Output the (X, Y) coordinate of the center of the cell containing the given text.  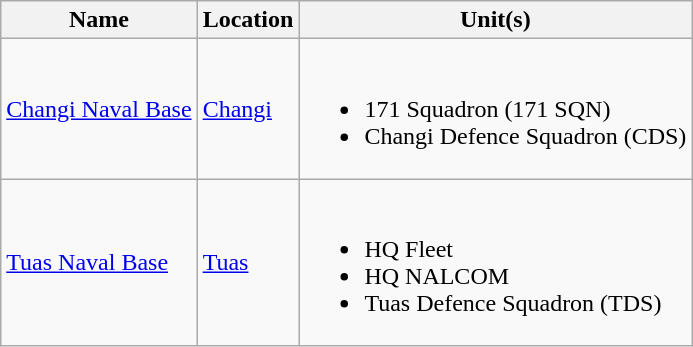
Unit(s) (496, 20)
171 Squadron (171 SQN)Changi Defence Squadron (CDS) (496, 109)
Tuas Naval Base (99, 262)
Location (248, 20)
Tuas (248, 262)
Changi (248, 109)
Name (99, 20)
Changi Naval Base (99, 109)
HQ FleetHQ NALCOMTuas Defence Squadron (TDS) (496, 262)
